Output the (X, Y) coordinate of the center of the cell containing the given text.  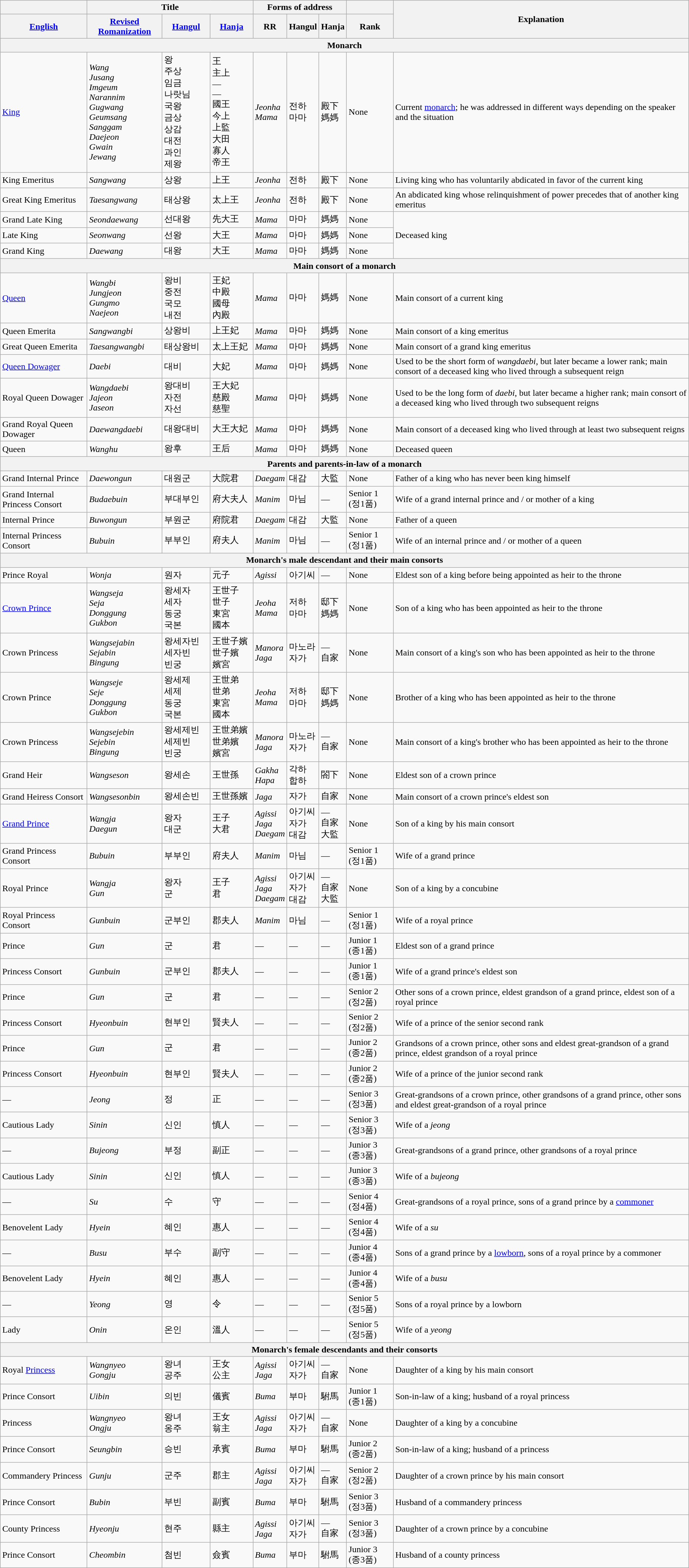
WangJusangImgeumNarannimGugwangGeumsang Sanggam DaejeonGwainJewang (124, 112)
郡主 (232, 1476)
Wonja (124, 575)
왕세자빈세자빈빈궁 (186, 653)
Eldest son of a grand prince (541, 946)
王世孫 (232, 775)
王世孫嬪 (232, 797)
왕세제세제동궁국본 (186, 697)
Brother of a king who has been appointed as heir to the throne (541, 697)
Used to be the short form of wangdaebi, but later became a lower rank; main consort of a deceased king who lived through a subsequent reign (541, 366)
大妃 (232, 366)
Wife of a jeong (541, 1125)
Internal Princess Consort (44, 541)
Uibin (124, 1397)
Agissi (270, 575)
Wanghu (124, 449)
王大妃慈殿慈聖 (232, 398)
Wife of a grand prince's eldest son (541, 971)
King (44, 112)
大王大妃 (232, 429)
Hyeonju (124, 1529)
왕비중전국모내전 (186, 298)
Commandery Princess (44, 1476)
WangbiJungjeonGungmoNaejeon (124, 298)
上王 (232, 180)
Son of a king by a concubine (541, 888)
Wife of a bujeong (541, 1176)
왕녀옹주 (186, 1423)
承賓 (232, 1450)
정 (186, 1099)
Deceased queen (541, 449)
Buwongun (124, 520)
WangsejebinSejebinBingung (124, 742)
대비 (186, 366)
殿下媽媽 (333, 112)
Wife of a royal prince (541, 920)
English (44, 26)
Grand Internal Prince (44, 479)
WangsejabinSejabinBingung (124, 653)
Wife of a prince of the senior second rank (541, 1023)
Main consort of a king's son who has been appointed as heir to the throne (541, 653)
Daughter of a king by his main consort (541, 1370)
대왕대비 (186, 429)
Wangseson (124, 775)
副賓 (232, 1502)
수 (186, 1202)
Sons of a grand prince by a lowborn, sons of a royal prince by a commoner (541, 1253)
Princess (44, 1423)
Queen Dowager (44, 366)
Title (170, 7)
An abdicated king whose relinquishment of power precedes that of another king emeritus (541, 200)
元子 (232, 575)
Main consort of a crown prince's eldest son (541, 797)
Parents and parents-in-law of a monarch (344, 464)
王主上——國王今上上監大田寡人帝王 (232, 112)
온인 (186, 1330)
正 (232, 1099)
Father of a queen (541, 520)
RR (270, 26)
Living king who has voluntarily abdicated in favor of the current king (541, 180)
大院君 (232, 479)
Taesangwang (124, 200)
왕세손빈 (186, 797)
Main consort of a grand king emeritus (541, 346)
왕대비자전자선 (186, 398)
Taesangwangbi (124, 346)
Wife of a su (541, 1227)
Royal Princess (44, 1370)
왕녀공주 (186, 1370)
Monarch (344, 45)
府大夫人 (232, 499)
King Emeritus (44, 180)
Son of a king by his main consort (541, 824)
Busu (124, 1253)
WangdaebiJajeonJaseon (124, 398)
Seondaewang (124, 220)
Main consort of a king's brother who has been appointed as heir to the throne (541, 742)
왕주상임금나랏님국왕금상상감대전과인제왕 (186, 112)
Sangwangbi (124, 331)
Daughter of a crown prince by a concubine (541, 1529)
Grand Heiress Consort (44, 797)
Prince Royal (44, 575)
Lady (44, 1330)
Deceased king (541, 235)
의빈 (186, 1397)
Yeong (124, 1304)
WangsejeSejeDonggungGukbon (124, 697)
승빈 (186, 1450)
守 (232, 1202)
Son of a king who has been appointed as heir to the throne (541, 608)
Bujeong (124, 1151)
JeonhaMama (270, 112)
왕자대군 (186, 824)
Seungbin (124, 1450)
원자 (186, 575)
County Princess (44, 1529)
Explanation (541, 19)
부대부인 (186, 499)
上王妃 (232, 331)
王世子嬪世子嬪嬪宮 (232, 653)
王妃中殿國母內殿 (232, 298)
先大王 (232, 220)
부수 (186, 1253)
Onin (124, 1330)
王子君 (232, 888)
Grand Heir (44, 775)
Husband of a commandery princess (541, 1502)
태상왕 (186, 200)
선대왕 (186, 220)
Wife of a grand prince (541, 856)
Su (124, 1202)
Gunju (124, 1476)
自家 (333, 797)
Daewang (124, 251)
Wife of a grand internal prince and / or mother of a king (541, 499)
WangsejaSejaDonggungGukbon (124, 608)
Great-grandsons of a crown prince, other grandsons of a grand prince, other sons and eldest great-grandson of a royal prince (541, 1099)
Wife of a yeong (541, 1330)
아기씨 (303, 575)
Husband of a county princess (541, 1555)
Other sons of a crown prince, eldest grandson of a grand prince, eldest son of a royal prince (541, 997)
Royal Prince (44, 888)
Grand King (44, 251)
副守 (232, 1253)
Budaebuin (124, 499)
Current monarch; he was addressed in different ways depending on the speaker and the situation (541, 112)
縣主 (232, 1529)
Wife of a busu (541, 1279)
전하마마 (303, 112)
Son-in-law of a king; husband of a princess (541, 1450)
Sangwang (124, 180)
왕세제빈세제빈빈궁 (186, 742)
부빈 (186, 1502)
Grand Royal Queen Dowager (44, 429)
태상왕비 (186, 346)
Main consort of a deceased king who lived through at least two subsequent reigns (541, 429)
僉賓 (232, 1555)
Forms of address (300, 7)
Royal Queen Dowager (44, 398)
Daewangdaebi (124, 429)
상왕 (186, 180)
Daughter of a king by a concubine (541, 1423)
Son-in-law of a king; husband of a royal princess (541, 1397)
王女翁主 (232, 1423)
각하합하 (303, 775)
부원군 (186, 520)
Great King Emeritus (44, 200)
Wife of an internal prince and / or mother of a queen (541, 541)
王子大君 (232, 824)
Eldest son of a crown prince (541, 775)
Used to be the long form of daebi, but later became a higher rank; main consort of a deceased king who lived through two subsequent reigns (541, 398)
令 (232, 1304)
儀賓 (232, 1397)
Royal Princess Consort (44, 920)
Wangsesonbin (124, 797)
Queen Emerita (44, 331)
Grand Prince (44, 824)
Grand Princess Consort (44, 856)
왕후 (186, 449)
Great-grandsons of a royal prince, sons of a grand prince by a commoner (541, 1202)
溫人 (232, 1330)
상왕비 (186, 331)
WangjaGun (124, 888)
WangnyeoOngju (124, 1423)
太上王 (232, 200)
Monarch's male descendant and their main consorts (344, 560)
Father of a king who has never been king himself (541, 479)
Sons of a royal prince by a lowborn (541, 1304)
Grand Late King (44, 220)
부정 (186, 1151)
왕세손 (186, 775)
府院君 (232, 520)
Main consort of a king emeritus (541, 331)
영 (186, 1304)
副正 (232, 1151)
王女公主 (232, 1370)
자가 (303, 797)
Grand Internal Princess Consort (44, 499)
Monarch's female descendants and their consorts (344, 1350)
GakhaHapa (270, 775)
Jeong (124, 1099)
Internal Prince (44, 520)
Daughter of a crown prince by his main consort (541, 1476)
대왕 (186, 251)
WangjaDaegun (124, 824)
王世弟世弟東宮國本 (232, 697)
Bubin (124, 1502)
WangnyeoGongju (124, 1370)
Rank (370, 26)
閤下 (333, 775)
Seonwang (124, 235)
Great Queen Emerita (44, 346)
王世弟嬪世弟嬪嬪宮 (232, 742)
Daebi (124, 366)
선왕 (186, 235)
왕세자세자동궁국본 (186, 608)
대원군 (186, 479)
Main consort of a monarch (344, 266)
첨빈 (186, 1555)
Jaga (270, 797)
Cheombin (124, 1555)
太上王妃 (232, 346)
Wife of a prince of the junior second rank (541, 1074)
Late King (44, 235)
Revised Romanization (124, 26)
Daewongun (124, 479)
王世子世子東宮國本 (232, 608)
Great-grandsons of a grand prince, other grandsons of a royal prince (541, 1151)
王后 (232, 449)
Eldest son of a king before being appointed as heir to the throne (541, 575)
Main consort of a current king (541, 298)
왕자군 (186, 888)
군주 (186, 1476)
Grandsons of a crown prince, other sons and eldest great-grandson of a grand prince, eldest grandson of a royal prince (541, 1048)
현주 (186, 1529)
